Identify which cell holds the provided text, then report its (x, y) central coordinate. 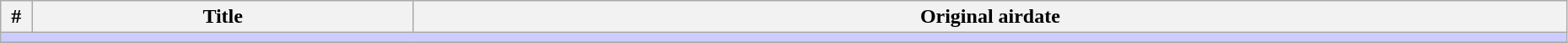
# (17, 17)
Title (223, 17)
Original airdate (990, 17)
